Provide the [X, Y] coordinate of the cell's center where the given text is located.  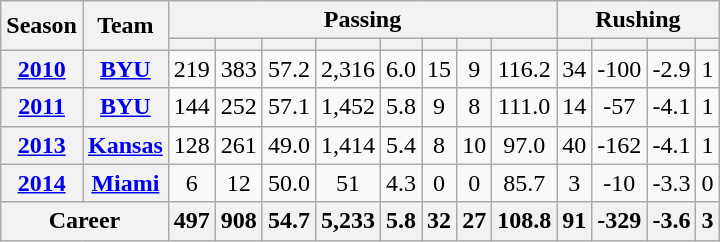
908 [238, 221]
261 [238, 145]
49.0 [288, 145]
2014 [42, 183]
Season [42, 26]
2011 [42, 107]
54.7 [288, 221]
-162 [620, 145]
-57 [620, 107]
-3.3 [672, 183]
-2.9 [672, 69]
57.2 [288, 69]
Miami [125, 183]
Career [85, 221]
14 [574, 107]
2010 [42, 69]
85.7 [524, 183]
1,414 [348, 145]
252 [238, 107]
Team [125, 26]
40 [574, 145]
116.2 [524, 69]
97.0 [524, 145]
111.0 [524, 107]
4.3 [402, 183]
108.8 [524, 221]
5.4 [402, 145]
34 [574, 69]
-10 [620, 183]
15 [440, 69]
2,316 [348, 69]
Kansas [125, 145]
-100 [620, 69]
Passing [362, 20]
50.0 [288, 183]
6.0 [402, 69]
5,233 [348, 221]
12 [238, 183]
128 [192, 145]
383 [238, 69]
1,452 [348, 107]
144 [192, 107]
-3.6 [672, 221]
57.1 [288, 107]
6 [192, 183]
32 [440, 221]
Rushing [638, 20]
219 [192, 69]
27 [474, 221]
51 [348, 183]
497 [192, 221]
91 [574, 221]
2013 [42, 145]
10 [474, 145]
-329 [620, 221]
